Determine the (x, y) coordinate at the center of the cell enclosing the given text.  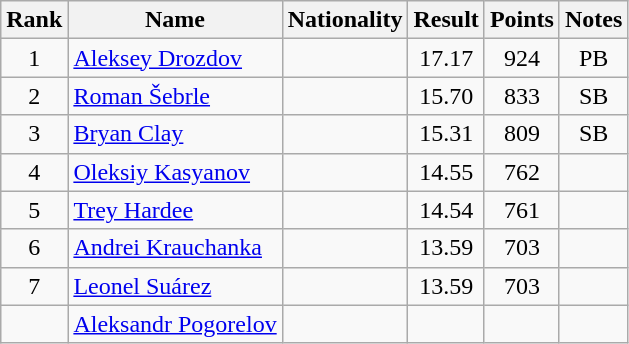
6 (34, 248)
809 (522, 134)
Rank (34, 20)
Andrei Krauchanka (175, 248)
5 (34, 210)
4 (34, 172)
Oleksiy Kasyanov (175, 172)
Bryan Clay (175, 134)
924 (522, 58)
Aleksey Drozdov (175, 58)
7 (34, 286)
Result (446, 20)
1 (34, 58)
Trey Hardee (175, 210)
Leonel Suárez (175, 286)
PB (593, 58)
15.70 (446, 96)
761 (522, 210)
14.55 (446, 172)
Roman Šebrle (175, 96)
2 (34, 96)
17.17 (446, 58)
Notes (593, 20)
Name (175, 20)
Aleksandr Pogorelov (175, 324)
Points (522, 20)
3 (34, 134)
14.54 (446, 210)
15.31 (446, 134)
762 (522, 172)
833 (522, 96)
Nationality (345, 20)
